Scan for the cell matching the given text and deliver its [x, y] coordinate at center. 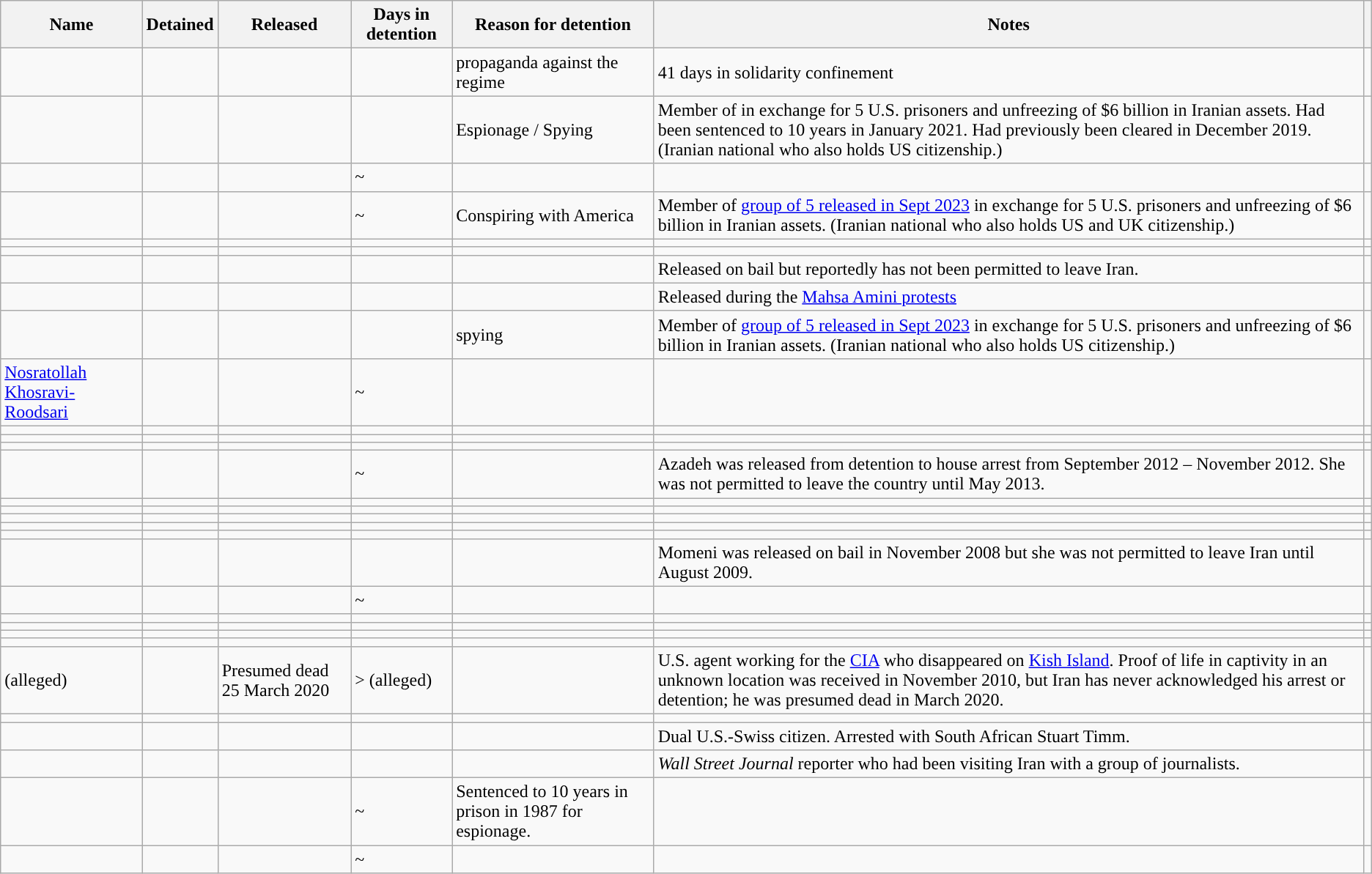
Presumed dead 25 March 2020 [284, 680]
Days in detention [402, 25]
Detained [180, 25]
propaganda against the regime [553, 72]
Released [284, 25]
Name [72, 25]
Reason for detention [553, 25]
Notes [1008, 25]
Conspiring with America [553, 215]
Released during the Mahsa Amini protests [1008, 297]
Wall Street Journal reporter who had been visiting Iran with a group of journalists. [1008, 764]
Momeni was released on bail in November 2008 but she was not permitted to leave Iran until August 2009. [1008, 563]
Azadeh was released from detention to house arrest from September 2012 – November 2012. She was not permitted to leave the country until May 2013. [1008, 475]
(alleged) [72, 680]
Dual U.S.-Swiss citizen. Arrested with South African Stuart Timm. [1008, 736]
spying [553, 334]
41 days in solidarity confinement [1008, 72]
Nosratollah Khosravi-Roodsari [72, 392]
Sentenced to 10 years in prison in 1987 for espionage. [553, 812]
Espionage / Spying [553, 130]
Released on bail but reportedly has not been permitted to leave Iran. [1008, 269]
> (alleged) [402, 680]
